Extract the [x, y] coordinate from the center of the cell holding the provided text.  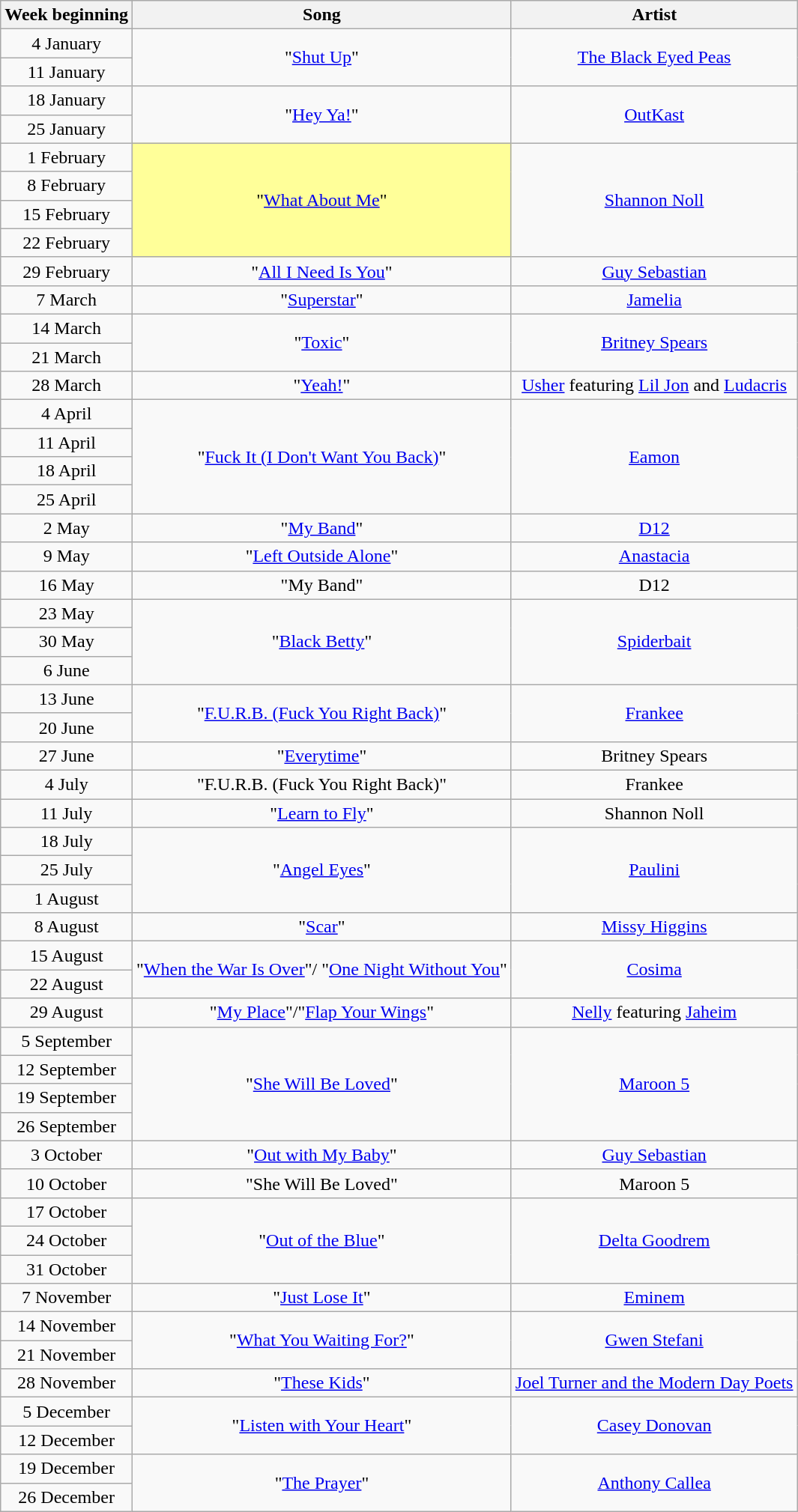
29 February [67, 271]
11 April [67, 443]
Eamon [654, 457]
15 August [67, 956]
18 January [67, 100]
"Out with My Baby" [322, 1155]
5 December [67, 1412]
"All I Need Is You" [322, 271]
1 February [67, 157]
11 July [67, 813]
14 March [67, 328]
Week beginning [67, 15]
Gwen Stefani [654, 1341]
4 July [67, 784]
10 October [67, 1183]
18 July [67, 842]
22 February [67, 243]
11 January [67, 72]
Paulini [654, 870]
"Black Betty" [322, 642]
Joel Turner and the Modern Day Poets [654, 1383]
Spiderbait [654, 642]
20 June [67, 727]
"Learn to Fly" [322, 813]
Cosima [654, 970]
Missy Higgins [654, 927]
Nelly featuring Jaheim [654, 1012]
25 January [67, 129]
4 April [67, 414]
28 November [67, 1383]
28 March [67, 386]
7 March [67, 300]
Casey Donovan [654, 1426]
6 June [67, 670]
30 May [67, 642]
22 August [67, 984]
"Fuck It (I Don't Want You Back)" [322, 457]
"What About Me" [322, 200]
12 September [67, 1069]
"Everytime" [322, 756]
4 January [67, 43]
"Listen with Your Heart" [322, 1426]
"Shut Up" [322, 58]
3 October [67, 1155]
"These Kids" [322, 1383]
21 March [67, 357]
Song [322, 15]
21 November [67, 1355]
24 October [67, 1240]
8 February [67, 186]
Delta Goodrem [654, 1240]
"Toxic" [322, 342]
Jamelia [654, 300]
14 November [67, 1326]
"Hey Ya!" [322, 115]
The Black Eyed Peas [654, 58]
25 April [67, 500]
"Left Outside Alone" [322, 556]
15 February [67, 214]
25 July [67, 870]
"Scar" [322, 927]
19 September [67, 1098]
8 August [67, 927]
5 September [67, 1041]
2 May [67, 528]
"Yeah!" [322, 386]
18 April [67, 471]
26 December [67, 1497]
"My Place"/"Flap Your Wings" [322, 1012]
16 May [67, 585]
"Just Lose It" [322, 1298]
27 June [67, 756]
Anthony Callea [654, 1483]
Artist [654, 15]
23 May [67, 613]
17 October [67, 1212]
Anastacia [654, 556]
19 December [67, 1469]
"The Prayer" [322, 1483]
Usher featuring Lil Jon and Ludacris [654, 386]
Eminem [654, 1298]
26 September [67, 1126]
"Out of the Blue" [322, 1240]
"When the War Is Over"/ "One Night Without You" [322, 970]
31 October [67, 1269]
29 August [67, 1012]
"Angel Eyes" [322, 870]
12 December [67, 1440]
7 November [67, 1298]
"What You Waiting For?" [322, 1341]
1 August [67, 899]
9 May [67, 556]
OutKast [654, 115]
"Superstar" [322, 300]
13 June [67, 699]
